Search for the cell housing the specified text and yield its (X, Y) center coordinate. 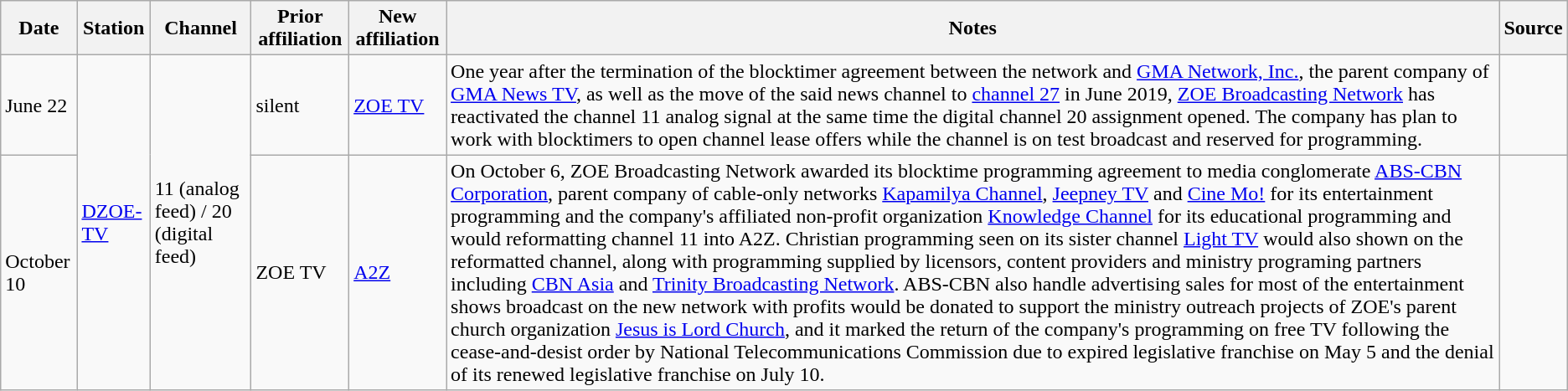
A2Z (398, 273)
Channel (201, 28)
June 22 (39, 105)
11 (analog feed) / 20 (digital feed) (201, 223)
Date (39, 28)
DZOE-TV (114, 223)
Station (114, 28)
Notes (973, 28)
October 10 (39, 273)
Source (1533, 28)
silent (300, 105)
New affiliation (398, 28)
Prior affiliation (300, 28)
